Extract the (x, y) coordinate from the center of the cell holding the provided text.  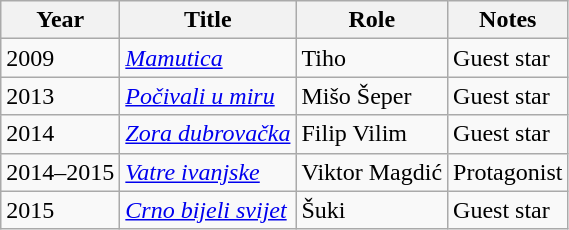
Zora dubrovačka (208, 134)
Tiho (372, 58)
Crno bijeli svijet (208, 210)
2015 (60, 210)
Title (208, 20)
Mamutica (208, 58)
Role (372, 20)
Vatre ivanjske (208, 172)
2009 (60, 58)
Protagonist (508, 172)
Year (60, 20)
2013 (60, 96)
2014–2015 (60, 172)
2014 (60, 134)
Počivali u miru (208, 96)
Šuki (372, 210)
Filip Vilim (372, 134)
Viktor Magdić (372, 172)
Notes (508, 20)
Mišo Šeper (372, 96)
